Search for the cell housing the specified text and yield its (X, Y) center coordinate. 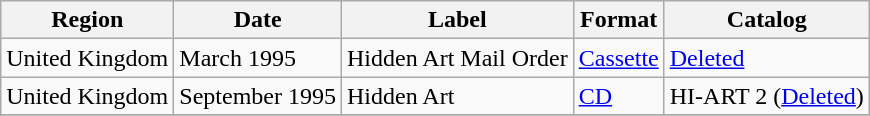
Label (458, 20)
Format (618, 20)
Hidden Art (458, 96)
Date (258, 20)
Region (88, 20)
Catalog (766, 20)
HI-ART 2 (Deleted) (766, 96)
Hidden Art Mail Order (458, 58)
CD (618, 96)
Cassette (618, 58)
Deleted (766, 58)
March 1995 (258, 58)
September 1995 (258, 96)
